Detect which cell encompasses the target text, then output its (X, Y) center coordinate. 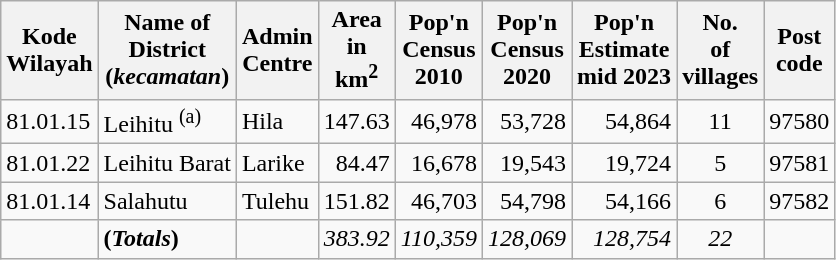
Areain km2 (356, 50)
128,069 (528, 239)
Tulehu (277, 201)
5 (720, 163)
Admin Centre (277, 50)
46,978 (438, 122)
Salahutu (167, 201)
81.01.15 (50, 122)
19,724 (624, 163)
19,543 (528, 163)
Postcode (800, 50)
383.92 (356, 239)
54,798 (528, 201)
Leihitu (a) (167, 122)
97581 (800, 163)
Kode Wilayah (50, 50)
151.82 (356, 201)
Name ofDistrict(kecamatan) (167, 50)
53,728 (528, 122)
Pop'nEstimatemid 2023 (624, 50)
81.01.22 (50, 163)
54,864 (624, 122)
Pop'nCensus2010 (438, 50)
22 (720, 239)
(Totals) (167, 239)
97582 (800, 201)
Leihitu Barat (167, 163)
No. ofvillages (720, 50)
81.01.14 (50, 201)
128,754 (624, 239)
11 (720, 122)
97580 (800, 122)
46,703 (438, 201)
Pop'nCensus2020 (528, 50)
Larike (277, 163)
110,359 (438, 239)
54,166 (624, 201)
147.63 (356, 122)
Hila (277, 122)
6 (720, 201)
84.47 (356, 163)
16,678 (438, 163)
